Extract the [x, y] coordinate from the center of the cell holding the provided text.  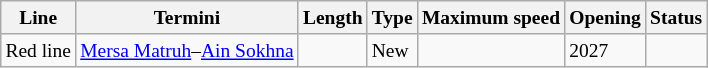
Mersa Matruh–Ain Sokhna [188, 50]
Opening [606, 18]
Line [38, 18]
Type [392, 18]
Status [676, 18]
Maximum speed [490, 18]
New [392, 50]
Length [332, 18]
Termini [188, 18]
2027 [606, 50]
Red line [38, 50]
